Return [X, Y] of the center of cell containing provided text 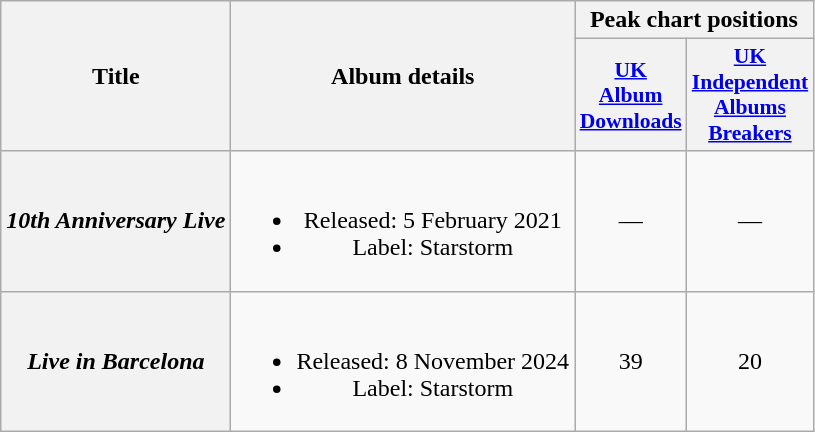
20 [750, 361]
Released: 5 February 2021Label: Starstorm [403, 221]
UKAlbum Downloads [631, 95]
UKIndependent Albums Breakers [750, 95]
39 [631, 361]
Peak chart positions [694, 20]
Title [116, 76]
10th Anniversary Live [116, 221]
Live in Barcelona [116, 361]
Album details [403, 76]
Released: 8 November 2024Label: Starstorm [403, 361]
